For the text-containing cell, return its midpoint in (X, Y) coordinate format. 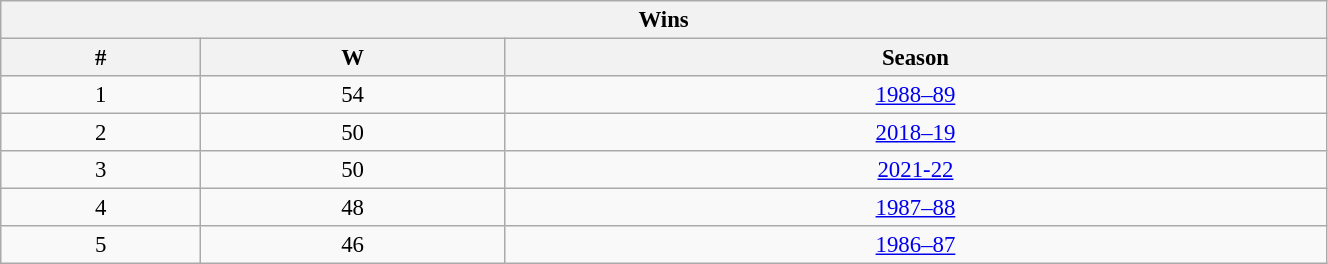
2021-22 (915, 170)
# (101, 58)
2018–19 (915, 133)
4 (101, 208)
Wins (664, 20)
Season (915, 58)
3 (101, 170)
1987–88 (915, 208)
1988–89 (915, 95)
W (353, 58)
46 (353, 245)
54 (353, 95)
1 (101, 95)
48 (353, 208)
2 (101, 133)
5 (101, 245)
1986–87 (915, 245)
